Find where the given text appears and provide that cell's center as [X, Y] coordinate. 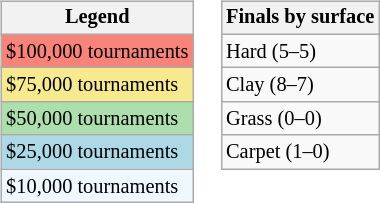
Finals by surface [300, 18]
$25,000 tournaments [97, 152]
Carpet (1–0) [300, 152]
$75,000 tournaments [97, 85]
Clay (8–7) [300, 85]
$10,000 tournaments [97, 186]
Hard (5–5) [300, 51]
$50,000 tournaments [97, 119]
Legend [97, 18]
Grass (0–0) [300, 119]
$100,000 tournaments [97, 51]
